Capture the cell that displays the provided text and extract its (x, y) central coordinate. 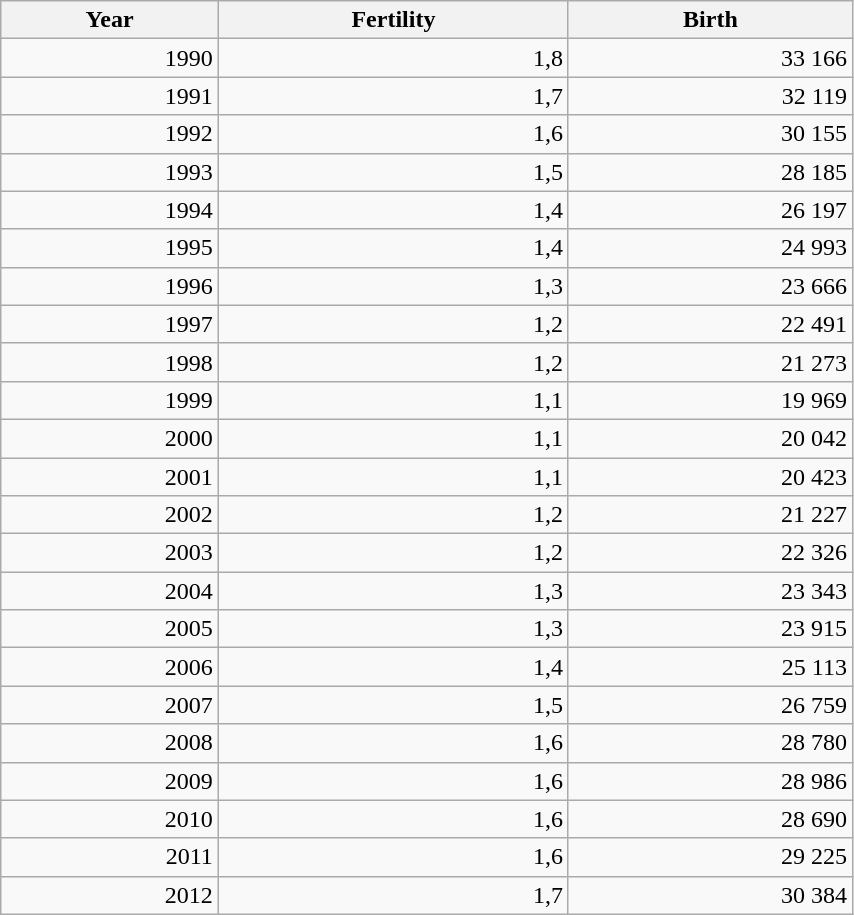
32 119 (710, 96)
23 343 (710, 591)
26 197 (710, 210)
2000 (110, 438)
26 759 (710, 705)
28 986 (710, 781)
28 185 (710, 172)
1990 (110, 58)
2002 (110, 515)
22 491 (710, 324)
29 225 (710, 857)
2008 (110, 743)
33 166 (710, 58)
21 227 (710, 515)
2006 (110, 667)
25 113 (710, 667)
2005 (110, 629)
30 384 (710, 895)
20 042 (710, 438)
Year (110, 20)
1997 (110, 324)
1992 (110, 134)
22 326 (710, 553)
28 690 (710, 819)
28 780 (710, 743)
1,8 (393, 58)
2010 (110, 819)
1999 (110, 400)
2011 (110, 857)
2009 (110, 781)
1998 (110, 362)
1993 (110, 172)
21 273 (710, 362)
Fertility (393, 20)
2007 (110, 705)
Birth (710, 20)
20 423 (710, 477)
30 155 (710, 134)
24 993 (710, 248)
23 666 (710, 286)
1991 (110, 96)
2012 (110, 895)
23 915 (710, 629)
2004 (110, 591)
2001 (110, 477)
1996 (110, 286)
2003 (110, 553)
1995 (110, 248)
1994 (110, 210)
19 969 (710, 400)
